For the text-containing cell, return its midpoint in (x, y) coordinate format. 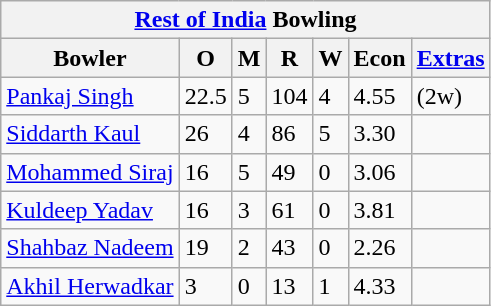
Shahbaz Nadeem (90, 248)
3.06 (380, 172)
3.30 (380, 134)
49 (290, 172)
43 (290, 248)
(2w) (450, 96)
4.33 (380, 286)
M (249, 58)
13 (290, 286)
Extras (450, 58)
Mohammed Siraj (90, 172)
Akhil Herwadkar (90, 286)
104 (290, 96)
Rest of India Bowling (246, 20)
3.81 (380, 210)
1 (330, 286)
19 (206, 248)
26 (206, 134)
2 (249, 248)
Bowler (90, 58)
61 (290, 210)
R (290, 58)
86 (290, 134)
O (206, 58)
Pankaj Singh (90, 96)
4.55 (380, 96)
Siddarth Kaul (90, 134)
Econ (380, 58)
W (330, 58)
Kuldeep Yadav (90, 210)
2.26 (380, 248)
22.5 (206, 96)
